Find where the given text appears and provide that cell's center as (x, y) coordinate. 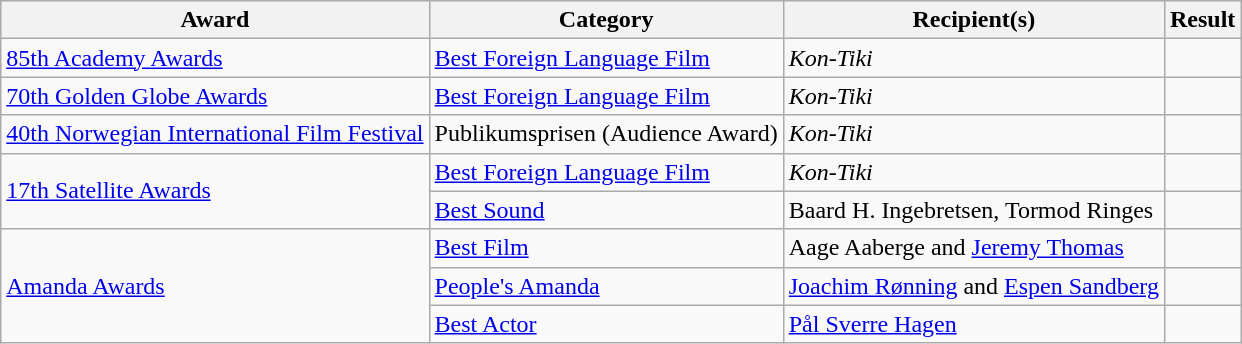
Publikumsprisen (Audience Award) (606, 134)
Amanda Awards (215, 286)
40th Norwegian International Film Festival (215, 134)
Best Sound (606, 210)
85th Academy Awards (215, 58)
Category (606, 20)
Best Actor (606, 324)
Aage Aaberge and Jeremy Thomas (974, 248)
Best Film (606, 248)
Award (215, 20)
Recipient(s) (974, 20)
17th Satellite Awards (215, 191)
Result (1202, 20)
People's Amanda (606, 286)
Pål Sverre Hagen (974, 324)
70th Golden Globe Awards (215, 96)
Joachim Rønning and Espen Sandberg (974, 286)
Baard H. Ingebretsen, Tormod Ringes (974, 210)
